From the cell containing the given text, extract its center point as (x, y) coordinate. 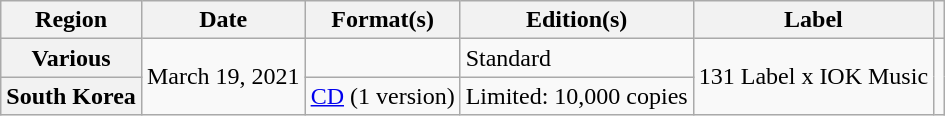
Edition(s) (576, 20)
Format(s) (382, 20)
Standard (576, 58)
CD (1 version) (382, 96)
131 Label x IOK Music (813, 77)
March 19, 2021 (223, 77)
Various (72, 58)
Limited: 10,000 copies (576, 96)
Date (223, 20)
South Korea (72, 96)
Region (72, 20)
Label (813, 20)
